Search for the cell housing the specified text and yield its (x, y) center coordinate. 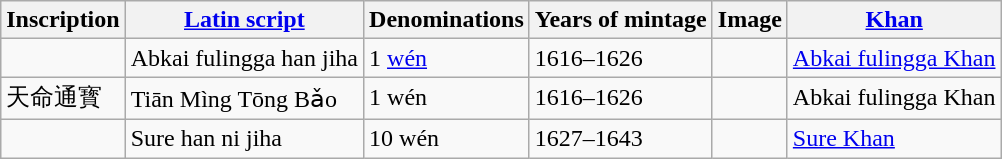
Tiān Mìng Tōng Bǎo (244, 98)
Sure han ni jiha (244, 138)
天命通寳 (63, 98)
Khan (894, 20)
Sure Khan (894, 138)
1627–1643 (620, 138)
Years of mintage (620, 20)
Image (750, 20)
Abkai fulingga han jiha (244, 58)
Denominations (447, 20)
Inscription (63, 20)
10 wén (447, 138)
Latin script (244, 20)
